Provide the [X, Y] coordinate of the cell's center where the given text is located.  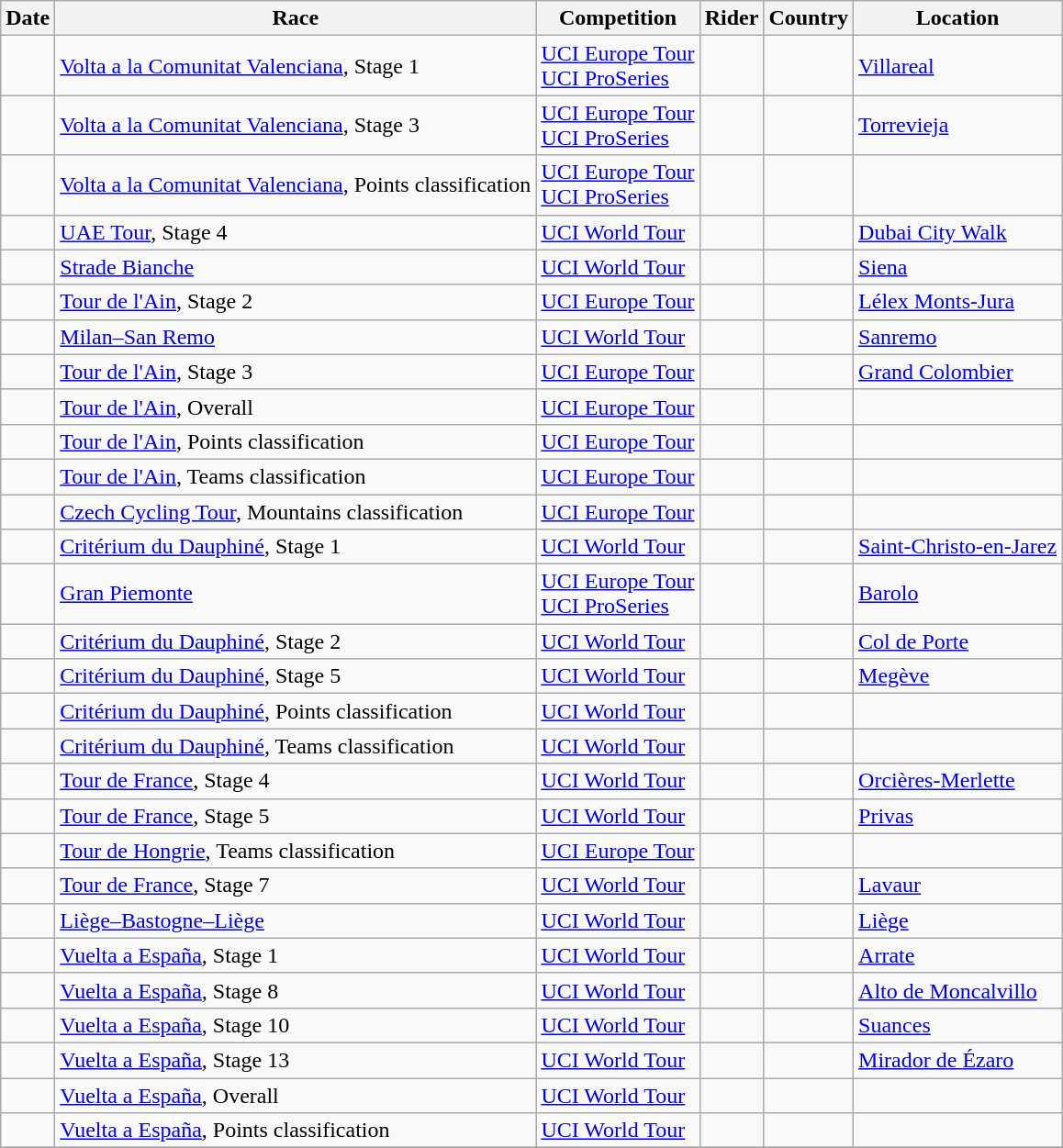
Dubai City Walk [958, 232]
Orcières-Merlette [958, 781]
Country [809, 18]
Lélex Monts-Jura [958, 302]
Gran Piemonte [296, 595]
Tour de France, Stage 4 [296, 781]
Competition [618, 18]
Vuelta a España, Stage 13 [296, 1060]
Rider [732, 18]
Race [296, 18]
Volta a la Comunitat Valenciana, Stage 1 [296, 66]
Sanremo [958, 337]
Location [958, 18]
Mirador de Ézaro [958, 1060]
Volta a la Comunitat Valenciana, Stage 3 [296, 125]
Critérium du Dauphiné, Stage 5 [296, 676]
Vuelta a España, Overall [296, 1095]
Milan–San Remo [296, 337]
Torrevieja [958, 125]
Critérium du Dauphiné, Stage 1 [296, 547]
Megève [958, 676]
Arrate [958, 955]
Siena [958, 267]
Tour de Hongrie, Teams classification [296, 851]
Saint-Christo-en-Jarez [958, 547]
Vuelta a España, Stage 8 [296, 990]
Tour de l'Ain, Stage 3 [296, 372]
Lavaur [958, 886]
Critérium du Dauphiné, Stage 2 [296, 641]
Strade Bianche [296, 267]
Volta a la Comunitat Valenciana, Points classification [296, 185]
Critérium du Dauphiné, Teams classification [296, 746]
Vuelta a España, Stage 1 [296, 955]
Tour de France, Stage 7 [296, 886]
Villareal [958, 66]
Date [28, 18]
Critérium du Dauphiné, Points classification [296, 711]
Czech Cycling Tour, Mountains classification [296, 511]
Barolo [958, 595]
Tour de l'Ain, Overall [296, 407]
Tour de l'Ain, Stage 2 [296, 302]
Tour de l'Ain, Teams classification [296, 476]
UAE Tour, Stage 4 [296, 232]
Col de Porte [958, 641]
Vuelta a España, Stage 10 [296, 1025]
Alto de Moncalvillo [958, 990]
Liège [958, 920]
Grand Colombier [958, 372]
Tour de l'Ain, Points classification [296, 441]
Suances [958, 1025]
Liège–Bastogne–Liège [296, 920]
Vuelta a España, Points classification [296, 1131]
Privas [958, 816]
Tour de France, Stage 5 [296, 816]
